Provide the [x, y] coordinate of the cell's center where the given text is located.  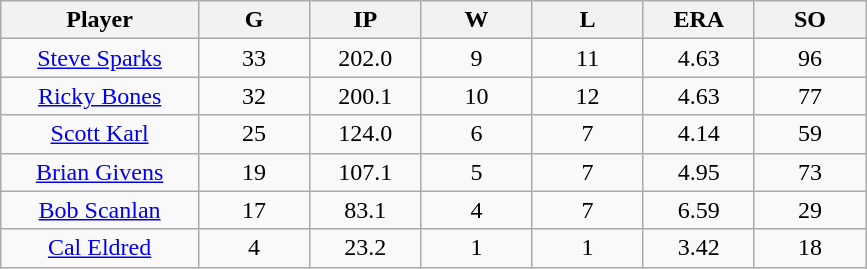
Scott Karl [100, 134]
3.42 [698, 248]
59 [810, 134]
W [476, 20]
73 [810, 172]
25 [254, 134]
23.2 [366, 248]
9 [476, 58]
Cal Eldred [100, 248]
29 [810, 210]
10 [476, 96]
32 [254, 96]
L [588, 20]
Brian Givens [100, 172]
Bob Scanlan [100, 210]
12 [588, 96]
19 [254, 172]
107.1 [366, 172]
6.59 [698, 210]
SO [810, 20]
Steve Sparks [100, 58]
5 [476, 172]
4.14 [698, 134]
G [254, 20]
124.0 [366, 134]
ERA [698, 20]
6 [476, 134]
33 [254, 58]
202.0 [366, 58]
Player [100, 20]
200.1 [366, 96]
4.95 [698, 172]
IP [366, 20]
17 [254, 210]
83.1 [366, 210]
96 [810, 58]
11 [588, 58]
77 [810, 96]
18 [810, 248]
Ricky Bones [100, 96]
